Capture the cell that displays the provided text and extract its (X, Y) central coordinate. 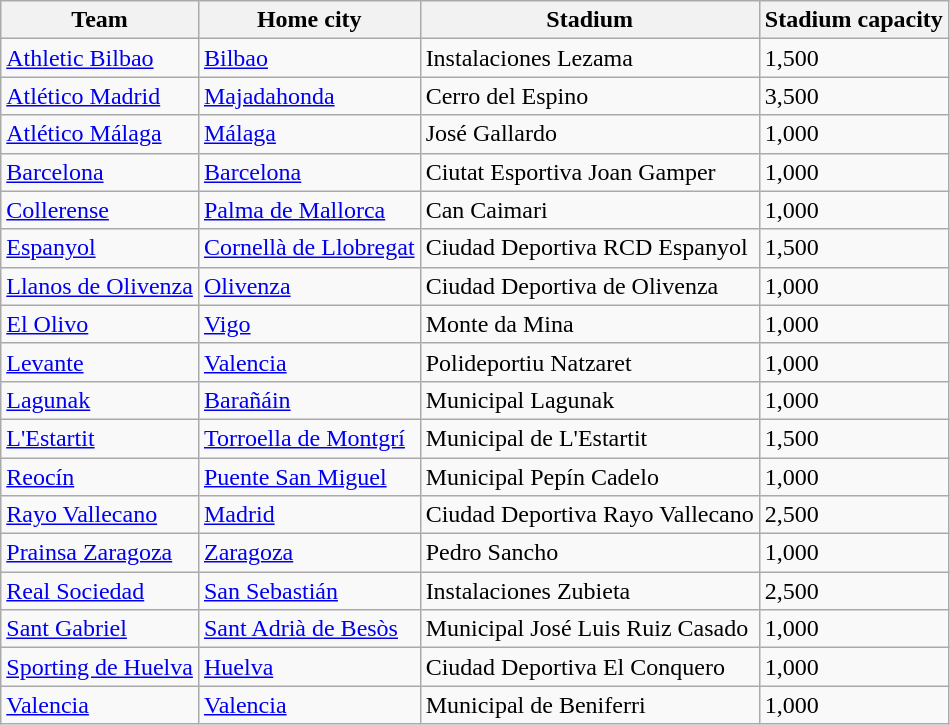
Cerro del Espino (590, 96)
Málaga (309, 134)
Municipal Lagunak (590, 400)
Real Sociedad (100, 591)
Lagunak (100, 400)
Municipal de L'Estartit (590, 438)
Madrid (309, 515)
San Sebastián (309, 591)
Municipal de Beniferri (590, 705)
Torroella de Montgrí (309, 438)
Ciudad Deportiva RCD Espanyol (590, 248)
Home city (309, 20)
Sant Gabriel (100, 629)
Pedro Sancho (590, 553)
Municipal José Luis Ruiz Casado (590, 629)
Atlético Madrid (100, 96)
Espanyol (100, 248)
Levante (100, 362)
Puente San Miguel (309, 477)
Athletic Bilbao (100, 58)
Municipal Pepín Cadelo (590, 477)
Barañáin (309, 400)
Ciudad Deportiva Rayo Vallecano (590, 515)
Collerense (100, 210)
Instalaciones Zubieta (590, 591)
Vigo (309, 324)
Llanos de Olivenza (100, 286)
3,500 (854, 96)
Ciudad Deportiva El Conquero (590, 667)
Sporting de Huelva (100, 667)
Bilbao (309, 58)
Reocín (100, 477)
Majadahonda (309, 96)
Huelva (309, 667)
Prainsa Zaragoza (100, 553)
Instalaciones Lezama (590, 58)
El Olivo (100, 324)
Monte da Mina (590, 324)
Polideportiu Natzaret (590, 362)
Sant Adrià de Besòs (309, 629)
Atlético Málaga (100, 134)
Olivenza (309, 286)
José Gallardo (590, 134)
Palma de Mallorca (309, 210)
Team (100, 20)
L'Estartit (100, 438)
Cornellà de Llobregat (309, 248)
Stadium (590, 20)
Zaragoza (309, 553)
Rayo Vallecano (100, 515)
Ciutat Esportiva Joan Gamper (590, 172)
Ciudad Deportiva de Olivenza (590, 286)
Stadium capacity (854, 20)
Can Caimari (590, 210)
